Identify which cell holds the provided text, then report its (X, Y) central coordinate. 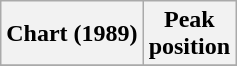
Peak position (189, 34)
Chart (1989) (72, 34)
